Extract the (x, y) coordinate from the center of the cell holding the provided text.  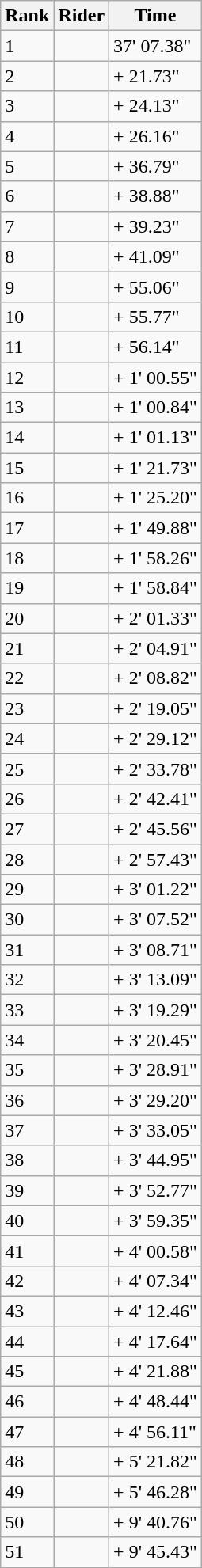
+ 4' 56.11" (155, 1432)
51 (27, 1552)
+ 2' 45.56" (155, 829)
+ 1' 00.55" (155, 378)
+ 3' 20.45" (155, 1040)
44 (27, 1342)
47 (27, 1432)
18 (27, 558)
+ 2' 33.78" (155, 769)
+ 56.14" (155, 347)
8 (27, 256)
32 (27, 980)
22 (27, 678)
46 (27, 1402)
34 (27, 1040)
45 (27, 1372)
+ 1' 25.20" (155, 498)
+ 39.23" (155, 226)
+ 3' 13.09" (155, 980)
13 (27, 408)
+ 36.79" (155, 166)
+ 2' 29.12" (155, 738)
11 (27, 347)
24 (27, 738)
37' 07.38" (155, 46)
9 (27, 287)
42 (27, 1281)
+ 2' 57.43" (155, 859)
29 (27, 890)
27 (27, 829)
+ 3' 52.77" (155, 1190)
14 (27, 438)
15 (27, 468)
17 (27, 528)
+ 3' 07.52" (155, 920)
+ 2' 04.91" (155, 648)
+ 38.88" (155, 196)
+ 1' 58.84" (155, 588)
+ 24.13" (155, 106)
+ 2' 19.05" (155, 708)
+ 1' 58.26" (155, 558)
31 (27, 950)
+ 4' 00.58" (155, 1251)
50 (27, 1522)
37 (27, 1130)
+ 3' 08.71" (155, 950)
+ 2' 08.82" (155, 678)
25 (27, 769)
35 (27, 1070)
5 (27, 166)
+ 55.06" (155, 287)
+ 1' 21.73" (155, 468)
Time (155, 16)
48 (27, 1462)
28 (27, 859)
+ 9' 45.43" (155, 1552)
+ 1' 00.84" (155, 408)
7 (27, 226)
+ 41.09" (155, 256)
+ 5' 21.82" (155, 1462)
+ 21.73" (155, 76)
+ 1' 49.88" (155, 528)
+ 4' 48.44" (155, 1402)
+ 2' 42.41" (155, 799)
+ 3' 59.35" (155, 1221)
+ 26.16" (155, 136)
+ 5' 46.28" (155, 1492)
43 (27, 1311)
1 (27, 46)
12 (27, 378)
+ 4' 17.64" (155, 1342)
10 (27, 317)
+ 3' 19.29" (155, 1010)
+ 3' 01.22" (155, 890)
+ 3' 28.91" (155, 1070)
3 (27, 106)
38 (27, 1160)
21 (27, 648)
49 (27, 1492)
+ 9' 40.76" (155, 1522)
+ 4' 07.34" (155, 1281)
20 (27, 618)
6 (27, 196)
+ 2' 01.33" (155, 618)
40 (27, 1221)
+ 3' 29.20" (155, 1100)
+ 4' 21.88" (155, 1372)
2 (27, 76)
19 (27, 588)
Rider (82, 16)
16 (27, 498)
41 (27, 1251)
Rank (27, 16)
33 (27, 1010)
36 (27, 1100)
23 (27, 708)
+ 4' 12.46" (155, 1311)
4 (27, 136)
26 (27, 799)
+ 3' 44.95" (155, 1160)
+ 3' 33.05" (155, 1130)
39 (27, 1190)
+ 55.77" (155, 317)
+ 1' 01.13" (155, 438)
30 (27, 920)
